Search for the cell housing the specified text and yield its [X, Y] center coordinate. 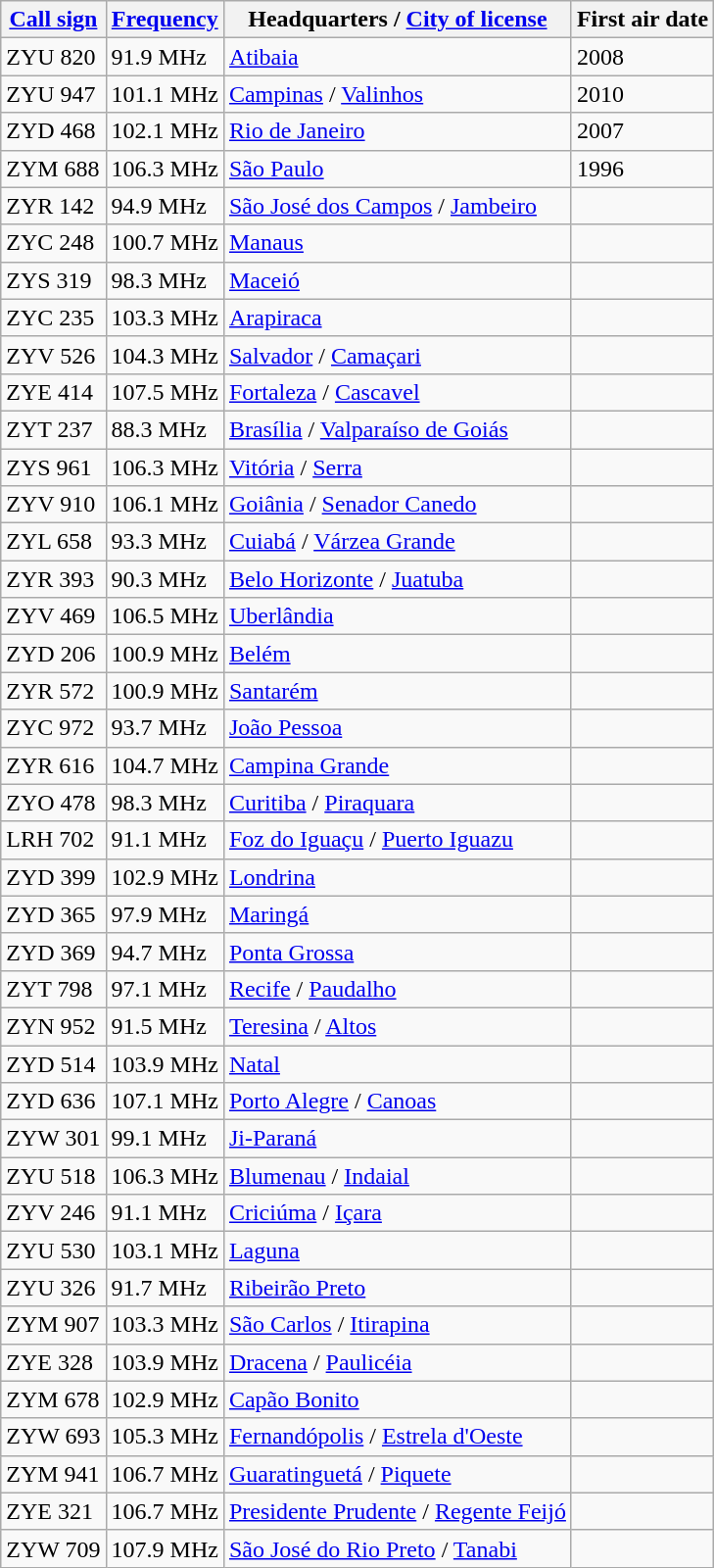
ZYN 952 [53, 1026]
ZYW 709 [53, 1548]
93.7 MHz [165, 728]
91.7 MHz [165, 1288]
Fernandópolis / Estrela d'Oeste [398, 1437]
ZYT 798 [53, 989]
Ji-Paraná [398, 1139]
2007 [643, 131]
ZYM 678 [53, 1399]
88.3 MHz [165, 429]
Fortaleza / Cascavel [398, 392]
João Pessoa [398, 728]
ZYT 237 [53, 429]
ZYC 972 [53, 728]
Criciúma / Içara [398, 1213]
ZYE 414 [53, 392]
LRH 702 [53, 840]
Presidente Prudente / Regente Feijó [398, 1511]
Laguna [398, 1250]
Vitória / Serra [398, 467]
94.9 MHz [165, 206]
107.5 MHz [165, 392]
Call sign [53, 20]
ZYR 142 [53, 206]
ZYV 469 [53, 616]
Campinas / Valinhos [398, 94]
103.1 MHz [165, 1250]
99.1 MHz [165, 1139]
Ponta Grossa [398, 952]
ZYV 910 [53, 505]
ZYW 693 [53, 1437]
Campina Grande [398, 765]
Recife / Paudalho [398, 989]
106.1 MHz [165, 505]
97.9 MHz [165, 914]
ZYD 514 [53, 1063]
Goiânia / Senador Canedo [398, 505]
91.5 MHz [165, 1026]
90.3 MHz [165, 579]
ZYM 941 [53, 1474]
107.1 MHz [165, 1102]
ZYS 961 [53, 467]
106.5 MHz [165, 616]
ZYR 616 [53, 765]
Belém [398, 654]
94.7 MHz [165, 952]
104.3 MHz [165, 355]
Headquarters / City of license [398, 20]
ZYU 530 [53, 1250]
ZYE 328 [53, 1362]
Londrina [398, 877]
Arapiraca [398, 318]
Brasília / Valparaíso de Goiás [398, 429]
105.3 MHz [165, 1437]
São José do Rio Preto / Tanabi [398, 1548]
93.3 MHz [165, 542]
ZYC 235 [53, 318]
ZYV 246 [53, 1213]
ZYD 206 [53, 654]
102.1 MHz [165, 131]
Dracena / Paulicéia [398, 1362]
Salvador / Camaçari [398, 355]
Teresina / Altos [398, 1026]
2010 [643, 94]
ZYR 393 [53, 579]
Capão Bonito [398, 1399]
101.1 MHz [165, 94]
ZYU 518 [53, 1176]
São José dos Campos / Jambeiro [398, 206]
ZYL 658 [53, 542]
ZYU 326 [53, 1288]
91.9 MHz [165, 57]
ZYE 321 [53, 1511]
ZYD 636 [53, 1102]
Maringá [398, 914]
Cuiabá / Várzea Grande [398, 542]
Foz do Iguaçu / Puerto Iguazu [398, 840]
ZYM 907 [53, 1325]
ZYD 399 [53, 877]
107.9 MHz [165, 1548]
ZYU 820 [53, 57]
ZYS 319 [53, 280]
Frequency [165, 20]
ZYW 301 [53, 1139]
ZYV 526 [53, 355]
First air date [643, 20]
São Paulo [398, 169]
ZYD 468 [53, 131]
Rio de Janeiro [398, 131]
Curitiba / Piraquara [398, 803]
ZYD 369 [53, 952]
Belo Horizonte / Juatuba [398, 579]
2008 [643, 57]
100.7 MHz [165, 243]
Santarém [398, 691]
ZYC 248 [53, 243]
Guaratinguetá / Piquete [398, 1474]
São Carlos / Itirapina [398, 1325]
ZYU 947 [53, 94]
104.7 MHz [165, 765]
Manaus [398, 243]
Uberlândia [398, 616]
97.1 MHz [165, 989]
Blumenau / Indaial [398, 1176]
Maceió [398, 280]
ZYM 688 [53, 169]
ZYD 365 [53, 914]
ZYR 572 [53, 691]
Porto Alegre / Canoas [398, 1102]
ZYO 478 [53, 803]
Natal [398, 1063]
Atibaia [398, 57]
Ribeirão Preto [398, 1288]
1996 [643, 169]
